Return (x, y) of the center of cell containing provided text 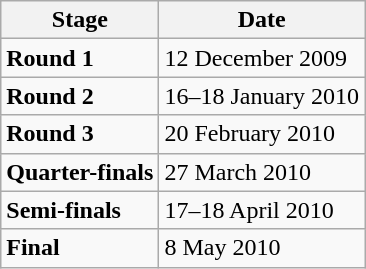
8 May 2010 (262, 248)
16–18 January 2010 (262, 96)
Round 1 (80, 58)
12 December 2009 (262, 58)
Round 2 (80, 96)
Quarter-finals (80, 172)
17–18 April 2010 (262, 210)
20 February 2010 (262, 134)
Round 3 (80, 134)
Date (262, 20)
Semi-finals (80, 210)
Stage (80, 20)
Final (80, 248)
27 March 2010 (262, 172)
